Return the (x, y) coordinate for the center point of the cell that contains the specified text.  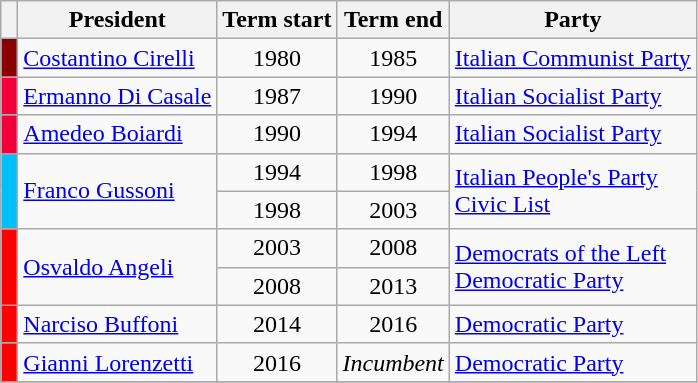
Narciso Buffoni (118, 324)
Franco Gussoni (118, 191)
1985 (393, 58)
2014 (277, 324)
Italian Communist Party (572, 58)
Amedeo Boiardi (118, 134)
Ermanno Di Casale (118, 96)
Costantino Cirelli (118, 58)
Gianni Lorenzetti (118, 362)
Democrats of the LeftDemocratic Party (572, 267)
Osvaldo Angeli (118, 267)
Term start (277, 20)
Incumbent (393, 362)
2013 (393, 286)
1987 (277, 96)
Italian People's PartyCivic List (572, 191)
President (118, 20)
Term end (393, 20)
1980 (277, 58)
Party (572, 20)
